Output the (X, Y) coordinate of the center of the cell containing the given text.  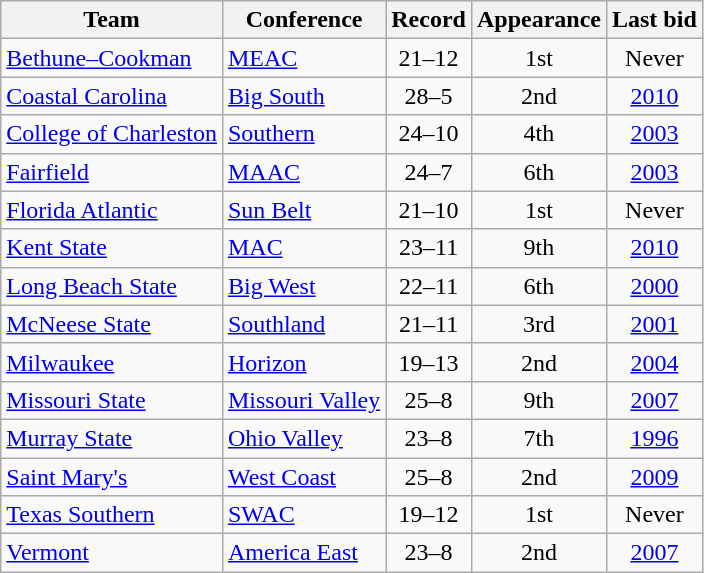
Missouri State (112, 400)
MAC (304, 248)
Long Beach State (112, 286)
Appearance (538, 20)
McNeese State (112, 324)
MAAC (304, 172)
Big South (304, 96)
19–12 (429, 515)
21–11 (429, 324)
Milwaukee (112, 362)
Record (429, 20)
2001 (654, 324)
Fairfield (112, 172)
2004 (654, 362)
Ohio Valley (304, 438)
SWAC (304, 515)
21–10 (429, 210)
Southern (304, 134)
Texas Southern (112, 515)
2000 (654, 286)
Bethune–Cookman (112, 58)
24–10 (429, 134)
Last bid (654, 20)
4th (538, 134)
Vermont (112, 553)
22–11 (429, 286)
Big West (304, 286)
1996 (654, 438)
Team (112, 20)
MEAC (304, 58)
Saint Mary's (112, 477)
West Coast (304, 477)
24–7 (429, 172)
College of Charleston (112, 134)
28–5 (429, 96)
Kent State (112, 248)
Murray State (112, 438)
Sun Belt (304, 210)
23–11 (429, 248)
2009 (654, 477)
3rd (538, 324)
Horizon (304, 362)
21–12 (429, 58)
Missouri Valley (304, 400)
19–13 (429, 362)
Southland (304, 324)
America East (304, 553)
Florida Atlantic (112, 210)
Conference (304, 20)
7th (538, 438)
Coastal Carolina (112, 96)
